Locate the cell with the specified text and output its (x, y) center coordinate. 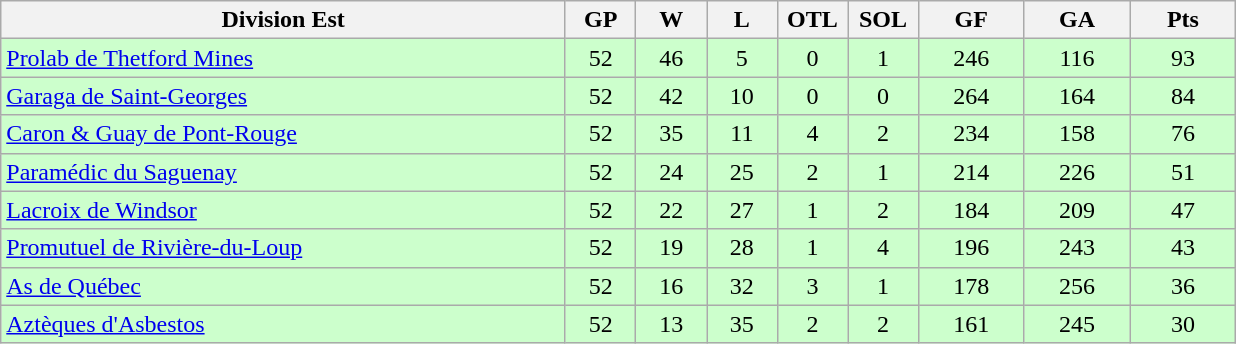
24 (672, 172)
GA (1077, 20)
Pts (1183, 20)
196 (971, 248)
5 (742, 58)
42 (672, 96)
Paramédic du Saguenay (284, 172)
46 (672, 58)
13 (672, 324)
Garaga de Saint-Georges (284, 96)
246 (971, 58)
28 (742, 248)
25 (742, 172)
245 (1077, 324)
43 (1183, 248)
27 (742, 210)
161 (971, 324)
Promutuel de Rivière-du-Loup (284, 248)
234 (971, 134)
L (742, 20)
76 (1183, 134)
184 (971, 210)
As de Québec (284, 286)
116 (1077, 58)
GP (600, 20)
30 (1183, 324)
47 (1183, 210)
SOL (884, 20)
GF (971, 20)
178 (971, 286)
Division Est (284, 20)
264 (971, 96)
32 (742, 286)
93 (1183, 58)
Prolab de Thetford Mines (284, 58)
84 (1183, 96)
158 (1077, 134)
Lacroix de Windsor (284, 210)
19 (672, 248)
22 (672, 210)
Caron & Guay de Pont-Rouge (284, 134)
51 (1183, 172)
OTL (812, 20)
10 (742, 96)
16 (672, 286)
3 (812, 286)
243 (1077, 248)
256 (1077, 286)
W (672, 20)
Aztèques d'Asbestos (284, 324)
209 (1077, 210)
36 (1183, 286)
214 (971, 172)
226 (1077, 172)
164 (1077, 96)
11 (742, 134)
